Locate the cell with the specified text and output its [X, Y] center coordinate. 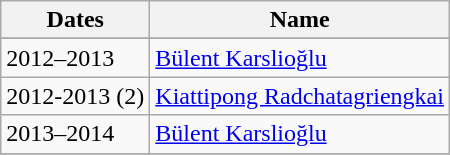
Name [300, 20]
2012–2013 [76, 58]
Dates [76, 20]
2013–2014 [76, 134]
2012-2013 (2) [76, 96]
Kiattipong Radchatagriengkai [300, 96]
